Pinpoint the cell where the given text exists, returning its (x, y) midpoint coordinate. 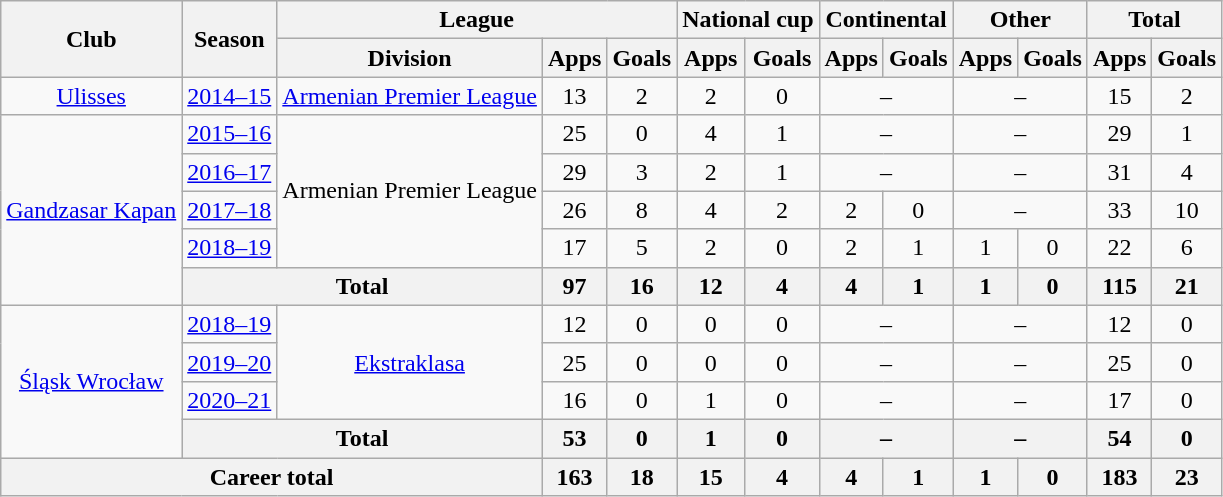
21 (1187, 286)
Career total (272, 477)
Club (92, 39)
2015–16 (230, 134)
2014–15 (230, 96)
Ulisses (92, 96)
22 (1119, 248)
Śląsk Wrocław (92, 381)
2019–20 (230, 362)
Season (230, 39)
26 (574, 210)
97 (574, 286)
Continental (886, 20)
53 (574, 438)
33 (1119, 210)
Gandzasar Kapan (92, 210)
Ekstraklasa (410, 362)
National cup (748, 20)
115 (1119, 286)
23 (1187, 477)
League (477, 20)
163 (574, 477)
54 (1119, 438)
2016–17 (230, 172)
183 (1119, 477)
Other (1020, 20)
2017–18 (230, 210)
8 (642, 210)
Division (410, 58)
10 (1187, 210)
6 (1187, 248)
13 (574, 96)
18 (642, 477)
5 (642, 248)
2020–21 (230, 400)
31 (1119, 172)
3 (642, 172)
